Identify which cell holds the provided text, then report its [x, y] central coordinate. 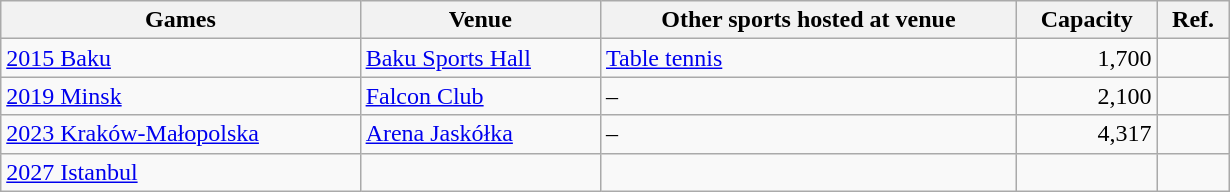
Arena Jaskółka [480, 134]
2019 Minsk [180, 96]
2023 Kraków-Małopolska [180, 134]
Ref. [1193, 20]
Games [180, 20]
2,100 [1087, 96]
Other sports hosted at venue [808, 20]
Falcon Club [480, 96]
Capacity [1087, 20]
1,700 [1087, 58]
4,317 [1087, 134]
2015 Baku [180, 58]
Venue [480, 20]
Baku Sports Hall [480, 58]
2027 Istanbul [180, 172]
Table tennis [808, 58]
